Find where the given text appears and provide that cell's center as [X, Y] coordinate. 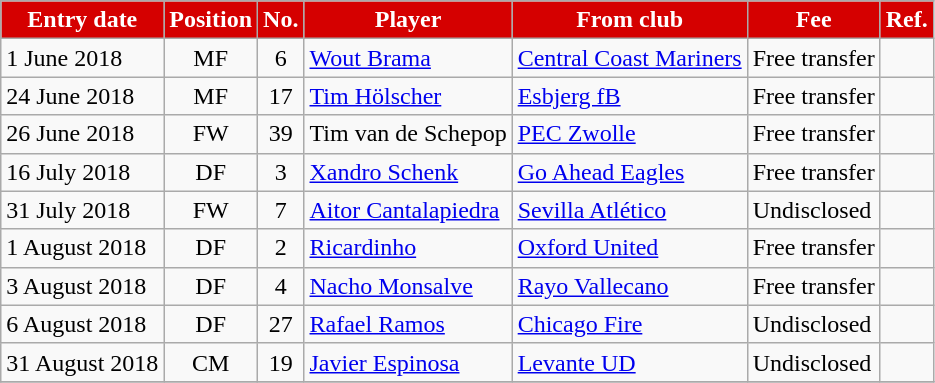
Rafael Ramos [408, 324]
From club [630, 20]
7 [281, 210]
Entry date [82, 20]
Sevilla Atlético [630, 210]
Levante UD [630, 362]
26 June 2018 [82, 134]
39 [281, 134]
Wout Brama [408, 58]
Aitor Cantalapiedra [408, 210]
Javier Espinosa [408, 362]
Central Coast Mariners [630, 58]
3 [281, 172]
24 June 2018 [82, 96]
1 June 2018 [82, 58]
31 July 2018 [82, 210]
19 [281, 362]
Go Ahead Eagles [630, 172]
PEC Zwolle [630, 134]
Ref. [906, 20]
17 [281, 96]
Tim van de Schepop [408, 134]
Player [408, 20]
6 August 2018 [82, 324]
Chicago Fire [630, 324]
4 [281, 286]
Tim Hölscher [408, 96]
1 August 2018 [82, 248]
Nacho Monsalve [408, 286]
Rayo Vallecano [630, 286]
CM [211, 362]
16 July 2018 [82, 172]
Xandro Schenk [408, 172]
Fee [814, 20]
3 August 2018 [82, 286]
Position [211, 20]
2 [281, 248]
27 [281, 324]
Oxford United [630, 248]
6 [281, 58]
31 August 2018 [82, 362]
Ricardinho [408, 248]
No. [281, 20]
Esbjerg fB [630, 96]
